Determine the [x, y] coordinate at the center of the cell enclosing the given text.  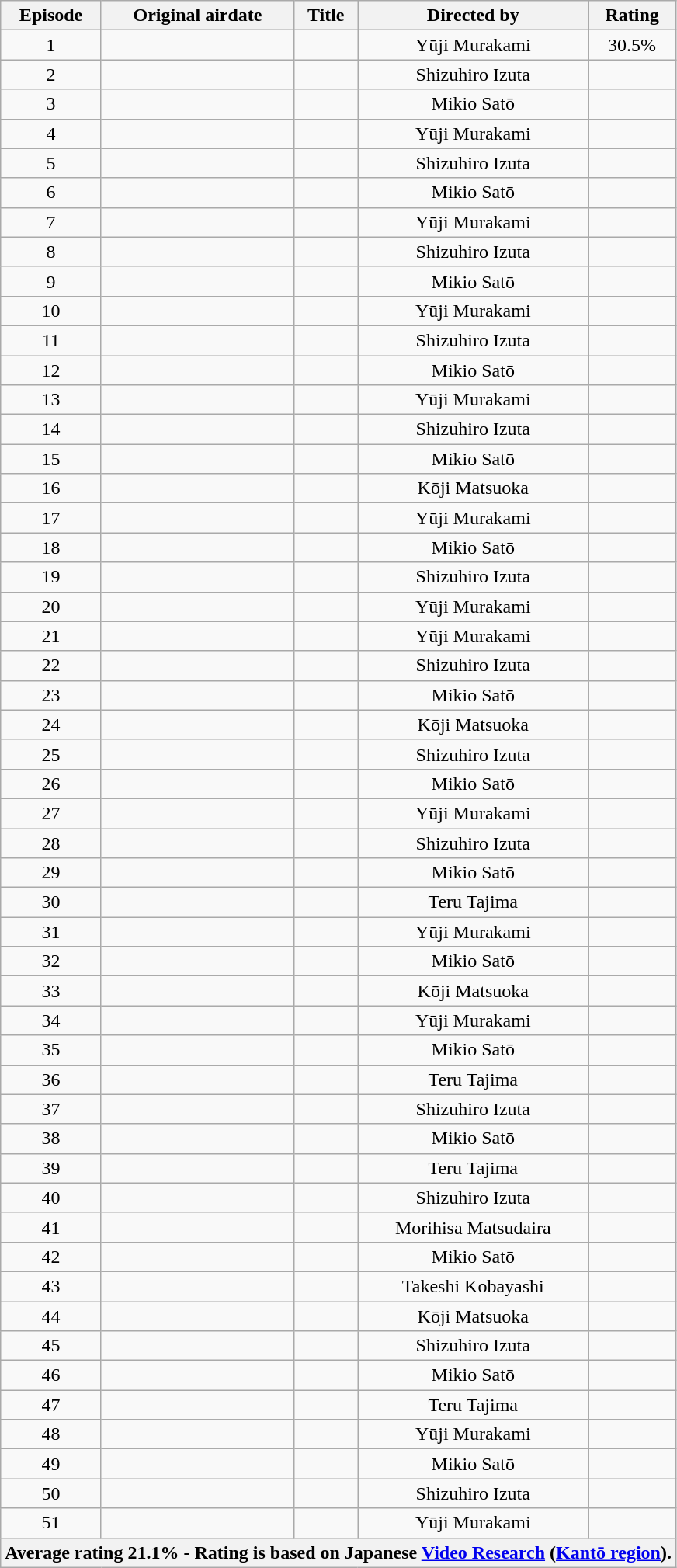
4 [51, 134]
31 [51, 932]
15 [51, 459]
29 [51, 873]
10 [51, 311]
6 [51, 193]
28 [51, 843]
48 [51, 1434]
36 [51, 1080]
24 [51, 725]
22 [51, 666]
35 [51, 1050]
34 [51, 1020]
41 [51, 1227]
30.5% [632, 45]
50 [51, 1493]
25 [51, 754]
11 [51, 340]
26 [51, 784]
Original airdate [197, 16]
12 [51, 370]
45 [51, 1346]
16 [51, 488]
20 [51, 607]
Title [326, 16]
14 [51, 429]
2 [51, 75]
Episode [51, 16]
9 [51, 281]
8 [51, 252]
51 [51, 1523]
Average rating 21.1% - Rating is based on Japanese Video Research (Kantō region). [338, 1552]
47 [51, 1405]
38 [51, 1139]
42 [51, 1257]
30 [51, 902]
Takeshi Kobayashi [474, 1286]
19 [51, 577]
49 [51, 1464]
5 [51, 163]
13 [51, 400]
33 [51, 991]
43 [51, 1286]
18 [51, 548]
46 [51, 1375]
21 [51, 636]
17 [51, 518]
3 [51, 104]
Morihisa Matsudaira [474, 1227]
44 [51, 1316]
Rating [632, 16]
7 [51, 222]
40 [51, 1198]
37 [51, 1109]
27 [51, 813]
32 [51, 961]
1 [51, 45]
39 [51, 1168]
23 [51, 695]
Directed by [474, 16]
